Identify which cell holds the provided text, then report its (x, y) central coordinate. 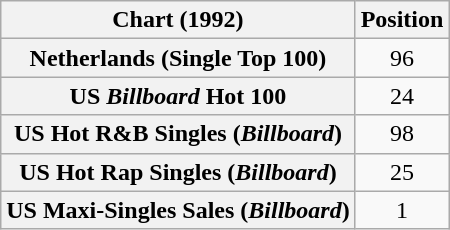
96 (402, 58)
Chart (1992) (178, 20)
98 (402, 134)
Netherlands (Single Top 100) (178, 58)
US Maxi-Singles Sales (Billboard) (178, 210)
Position (402, 20)
US Billboard Hot 100 (178, 96)
US Hot Rap Singles (Billboard) (178, 172)
25 (402, 172)
1 (402, 210)
US Hot R&B Singles (Billboard) (178, 134)
24 (402, 96)
